Find where the given text appears and provide that cell's center as [X, Y] coordinate. 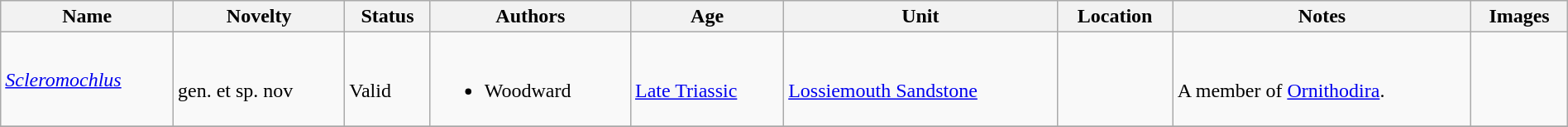
Woodward [530, 80]
Novelty [260, 17]
Notes [1322, 17]
Valid [387, 80]
gen. et sp. nov [260, 80]
Scleromochlus [88, 80]
Images [1519, 17]
A member of Ornithodira. [1322, 80]
Lossiemouth Sandstone [920, 80]
Age [706, 17]
Late Triassic [706, 80]
Status [387, 17]
Location [1115, 17]
Name [88, 17]
Unit [920, 17]
Authors [530, 17]
